Find where the given text appears and provide that cell's center as (x, y) coordinate. 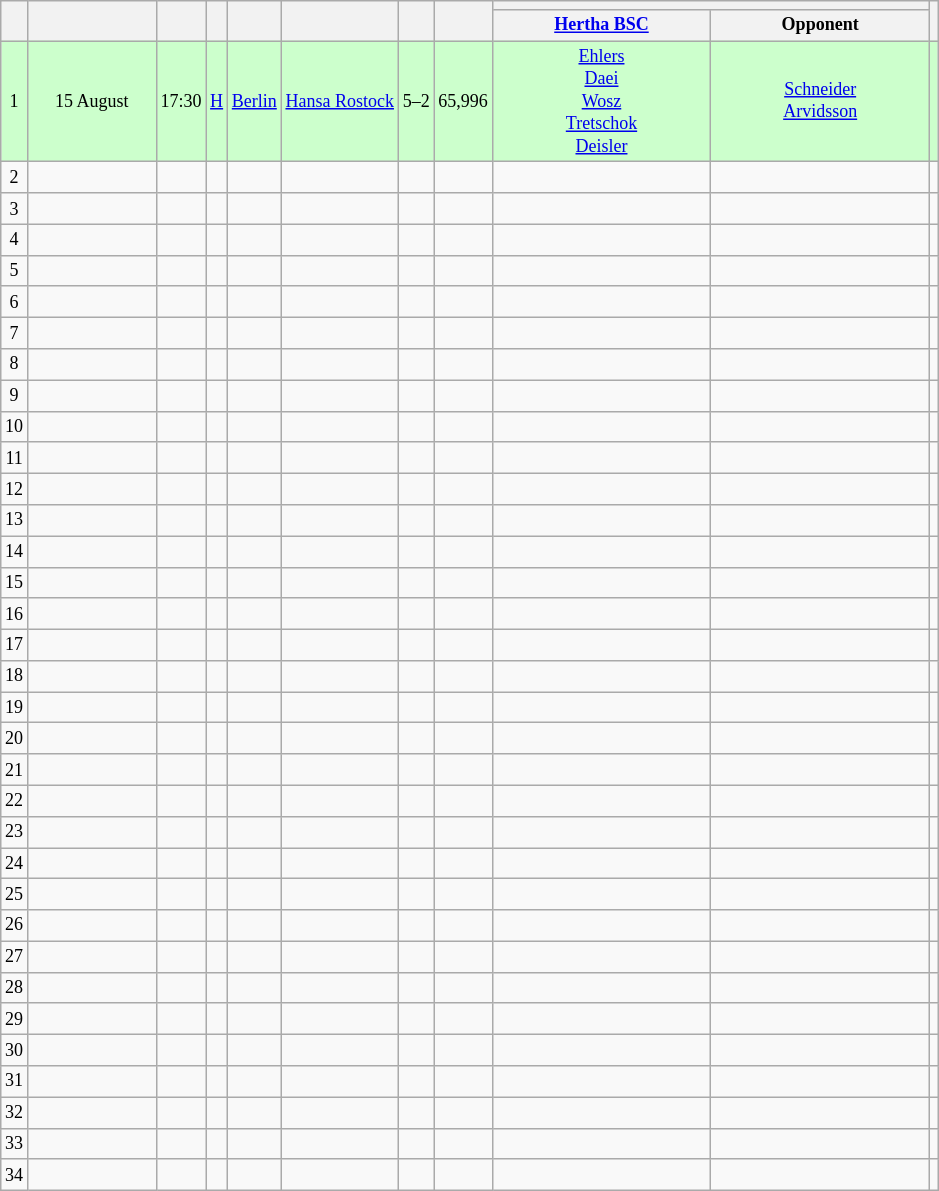
17:30 (181, 102)
34 (14, 1174)
17 (14, 644)
26 (14, 926)
Schneider Arvidsson (820, 102)
19 (14, 708)
Berlin (254, 102)
23 (14, 832)
3 (14, 208)
10 (14, 426)
Ehlers Daei Wosz Tretschok Deisler (602, 102)
6 (14, 302)
8 (14, 364)
18 (14, 676)
16 (14, 614)
65,996 (463, 102)
31 (14, 1082)
22 (14, 800)
30 (14, 1050)
2 (14, 178)
11 (14, 458)
H (217, 102)
24 (14, 864)
21 (14, 770)
5–2 (416, 102)
15 August (92, 102)
15 (14, 582)
28 (14, 988)
7 (14, 334)
20 (14, 738)
1 (14, 102)
Hansa Rostock (340, 102)
27 (14, 956)
4 (14, 240)
Opponent (820, 24)
32 (14, 1112)
Hertha BSC (602, 24)
29 (14, 1018)
33 (14, 1144)
13 (14, 520)
12 (14, 488)
14 (14, 552)
5 (14, 270)
9 (14, 396)
25 (14, 894)
